Return [X, Y] of the center of cell containing provided text 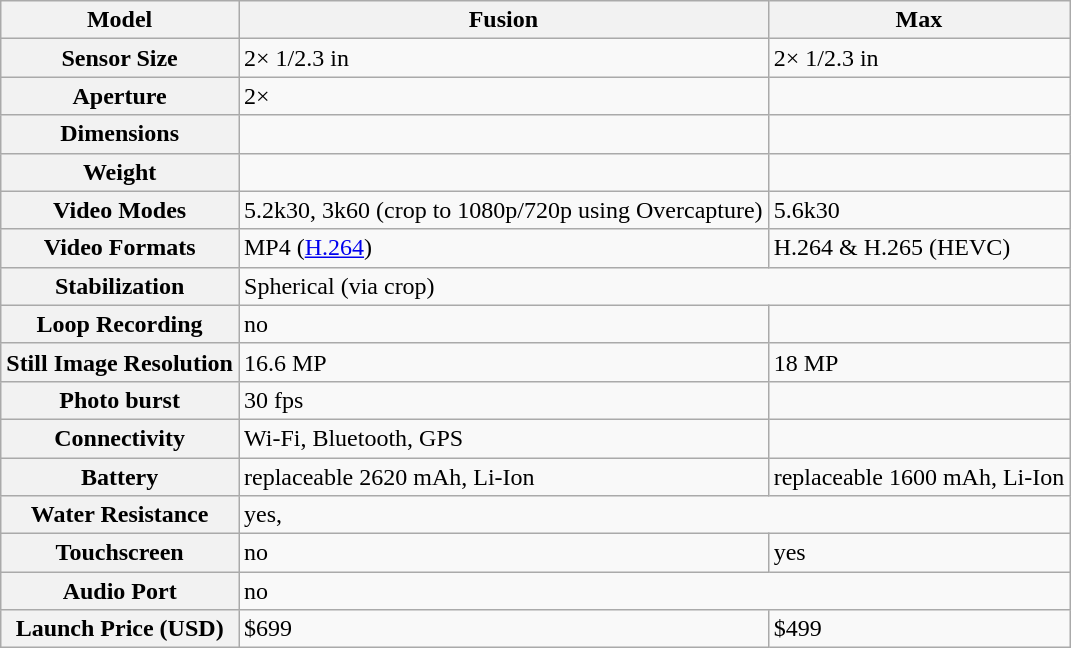
Video Modes [120, 210]
Connectivity [120, 438]
Water Resistance [120, 515]
Video Formats [120, 248]
Model [120, 20]
MP4 (H.264) [503, 248]
5.6k30 [919, 210]
Still Image Resolution [120, 362]
2× [503, 96]
30 fps [503, 400]
$699 [503, 629]
Stabilization [120, 286]
Weight [120, 172]
Spherical (via crop) [654, 286]
16.6 MP [503, 362]
Sensor Size [120, 58]
5.2k30, 3k60 (crop to 1080p/720p using Overcapture) [503, 210]
Dimensions [120, 134]
Touchscreen [120, 553]
Launch Price (USD) [120, 629]
yes [919, 553]
$499 [919, 629]
H.264 & H.265 (HEVC) [919, 248]
Fusion [503, 20]
yes, [654, 515]
replaceable 1600 mAh, Li-Ion [919, 477]
Wi-Fi, Bluetooth, GPS [503, 438]
replaceable 2620 mAh, Li-Ion [503, 477]
Loop Recording [120, 324]
Battery [120, 477]
18 MP [919, 362]
Photo burst [120, 400]
Audio Port [120, 591]
Aperture [120, 96]
Max [919, 20]
